Return the [X, Y] coordinate for the center point of the cell that contains the specified text.  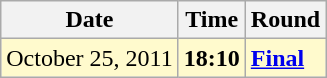
Final [285, 58]
October 25, 2011 [90, 58]
Round [285, 20]
Time [212, 20]
Date [90, 20]
18:10 [212, 58]
